Output the [x, y] coordinate of the center of the cell containing the given text.  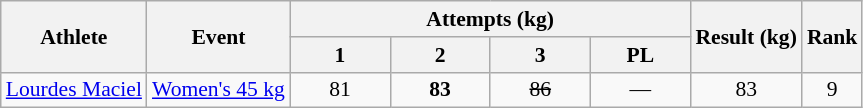
86 [540, 90]
Women's 45 kg [218, 90]
Athlete [74, 36]
Result (kg) [746, 36]
1 [340, 55]
Event [218, 36]
PL [640, 55]
Rank [832, 36]
3 [540, 55]
— [640, 90]
Attempts (kg) [490, 19]
2 [440, 55]
Lourdes Maciel [74, 90]
9 [832, 90]
81 [340, 90]
